Provide the (X, Y) coordinate of the cell's center where the given text is located.  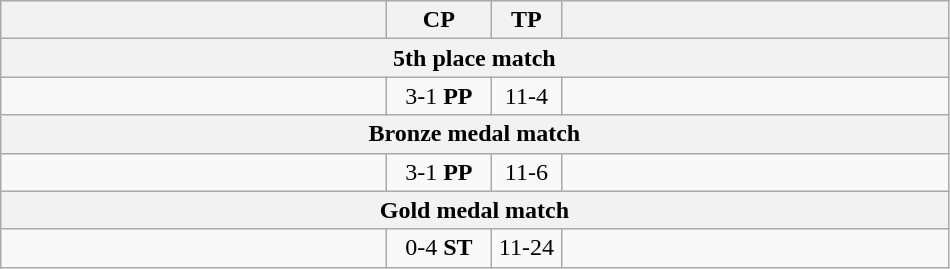
TP (526, 20)
11-4 (526, 96)
0-4 ST (439, 248)
Bronze medal match (474, 134)
11-6 (526, 172)
11-24 (526, 248)
Gold medal match (474, 210)
5th place match (474, 58)
CP (439, 20)
